Output the [x, y] coordinate of the center of the cell containing the given text.  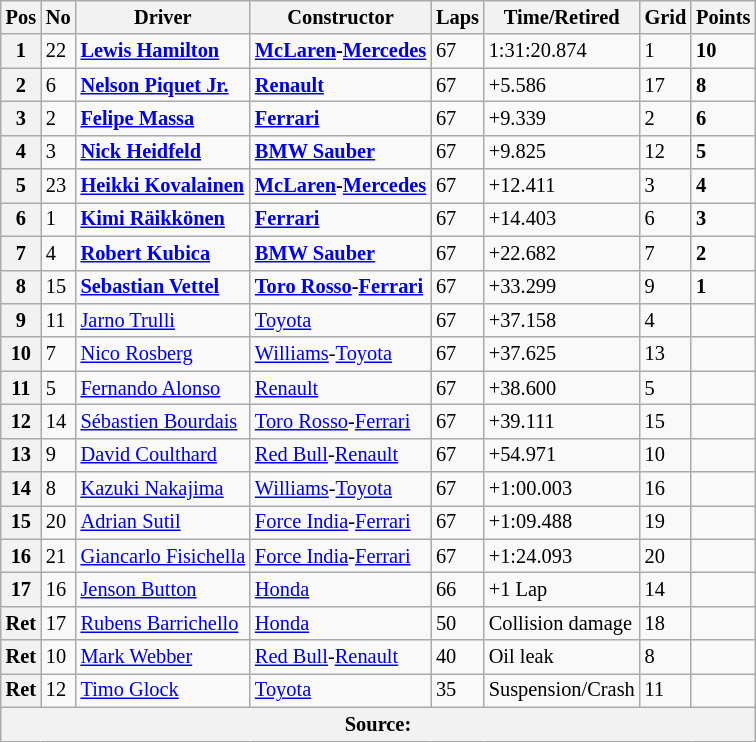
Kazuki Nakajima [163, 489]
+37.625 [562, 354]
No [58, 17]
19 [666, 522]
18 [666, 623]
+37.158 [562, 320]
+9.339 [562, 118]
21 [58, 556]
+22.682 [562, 253]
Source: [378, 724]
Constructor [340, 17]
35 [458, 690]
Rubens Barrichello [163, 623]
David Coulthard [163, 455]
66 [458, 589]
Heikki Kovalainen [163, 186]
Nico Rosberg [163, 354]
+1:09.488 [562, 522]
Sebastian Vettel [163, 287]
Time/Retired [562, 17]
Laps [458, 17]
+1 Lap [562, 589]
Mark Webber [163, 657]
+1:24.093 [562, 556]
Collision damage [562, 623]
+33.299 [562, 287]
Oil leak [562, 657]
Suspension/Crash [562, 690]
+9.825 [562, 152]
+14.403 [562, 219]
23 [58, 186]
Timo Glock [163, 690]
Jenson Button [163, 589]
+38.600 [562, 388]
Lewis Hamilton [163, 51]
Nick Heidfeld [163, 152]
Giancarlo Fisichella [163, 556]
+54.971 [562, 455]
+5.586 [562, 85]
50 [458, 623]
Felipe Massa [163, 118]
Jarno Trulli [163, 320]
Fernando Alonso [163, 388]
Driver [163, 17]
+12.411 [562, 186]
Sébastien Bourdais [163, 421]
22 [58, 51]
+39.111 [562, 421]
Grid [666, 17]
40 [458, 657]
1:31:20.874 [562, 51]
Adrian Sutil [163, 522]
Pos [21, 17]
+1:00.003 [562, 489]
Points [723, 17]
Robert Kubica [163, 253]
Nelson Piquet Jr. [163, 85]
Kimi Räikkönen [163, 219]
